Return the (x, y) coordinate for the center point of the cell that contains the specified text.  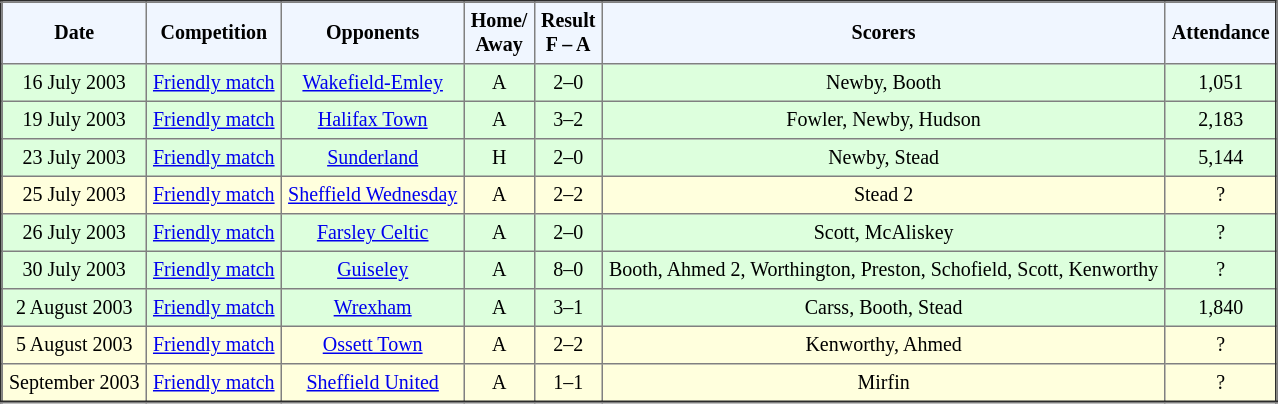
ResultF – A (568, 33)
Newby, Stead (884, 158)
Booth, Ahmed 2, Worthington, Preston, Schofield, Scott, Kenworthy (884, 270)
Competition (214, 33)
30 July 2003 (74, 270)
26 July 2003 (74, 233)
Home/Away (499, 33)
Date (74, 33)
5 August 2003 (74, 345)
Scorers (884, 33)
1–1 (568, 383)
Newby, Booth (884, 83)
23 July 2003 (74, 158)
Sunderland (372, 158)
Scott, McAliskey (884, 233)
2 August 2003 (74, 308)
Wakefield-Emley (372, 83)
Sheffield Wednesday (372, 195)
Fowler, Newby, Hudson (884, 120)
1,840 (1221, 308)
Stead 2 (884, 195)
Kenworthy, Ahmed (884, 345)
Carss, Booth, Stead (884, 308)
Mirfin (884, 383)
Wrexham (372, 308)
Ossett Town (372, 345)
H (499, 158)
September 2003 (74, 383)
5,144 (1221, 158)
8–0 (568, 270)
Guiseley (372, 270)
3–2 (568, 120)
Farsley Celtic (372, 233)
Opponents (372, 33)
2,183 (1221, 120)
16 July 2003 (74, 83)
25 July 2003 (74, 195)
Attendance (1221, 33)
19 July 2003 (74, 120)
1,051 (1221, 83)
3–1 (568, 308)
Halifax Town (372, 120)
Sheffield United (372, 383)
